Provide the [x, y] coordinate of the cell's center where the given text is located.  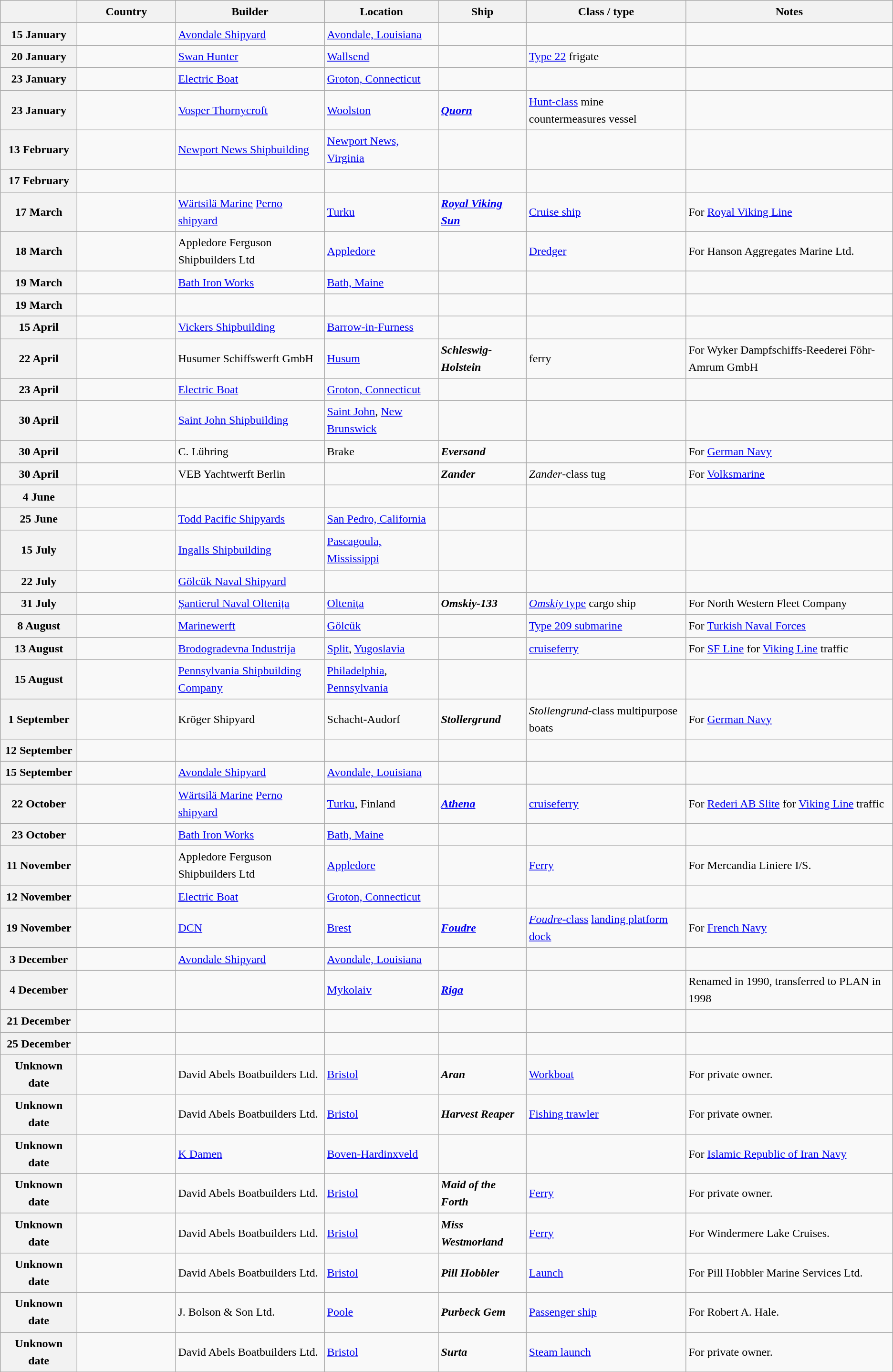
19 November [39, 928]
For Islamic Republic of Iran Navy [789, 1154]
Gölcük [382, 626]
21 December [39, 1021]
11 November [39, 866]
ferry [606, 359]
For Wyker Dampfschiffs-Reederei Föhr-Amrum GmbH [789, 359]
Aran [482, 1075]
20 January [39, 56]
C. Lühring [250, 451]
Eversand [482, 451]
13 February [39, 150]
J. Bolson & Son Ltd. [250, 1312]
For Royal Viking Line [789, 212]
Turku [382, 212]
Brake [382, 451]
San Pedro, California [382, 519]
22 April [39, 359]
Swan Hunter [250, 56]
Pascagoula, Mississippi [382, 550]
Harvest Reaper [482, 1114]
For Pill Hobbler Marine Services Ltd. [789, 1272]
23 October [39, 835]
Launch [606, 1272]
Boven-Hardinxveld [382, 1154]
Royal Viking Sun [482, 212]
Vickers Shipbuilding [250, 327]
Wallsend [382, 56]
Maid of the Forth [482, 1193]
Schacht-Audorf [382, 719]
22 October [39, 804]
4 June [39, 496]
For SF Line for Viking Line traffic [789, 648]
Purbeck Gem [482, 1312]
For Volksmarine [789, 474]
DCN [250, 928]
17 March [39, 212]
Cruise ship [606, 212]
Pennsylvania Shipbuilding Company [250, 680]
Schleswig-Holstein [482, 359]
22 July [39, 581]
Type 209 submarine [606, 626]
Omskiy-133 [482, 603]
Builder [250, 11]
Renamed in 1990, transferred to PLAN in 1998 [789, 990]
Gölcük Naval Shipyard [250, 581]
31 July [39, 603]
18 March [39, 251]
Vosper Thornycroft [250, 110]
15 September [39, 772]
Foudre-class landing platform dock [606, 928]
Stollergrund [482, 719]
Zander-class tug [606, 474]
Poole [382, 1312]
Marinewerft [250, 626]
For Mercandia Liniere I/S. [789, 866]
1 September [39, 719]
Foudre [482, 928]
Dredger [606, 251]
Notes [789, 11]
Class / type [606, 11]
VEB Yachtwerft Berlin [250, 474]
Saint John Shipbuilding [250, 421]
Steam launch [606, 1352]
Type 22 frigate [606, 56]
Newport News, Virginia [382, 150]
Barrow-in-Furness [382, 327]
Kröger Shipyard [250, 719]
Zander [482, 474]
17 February [39, 180]
12 September [39, 750]
For Windermere Lake Cruises. [789, 1233]
Split, Yugoslavia [382, 648]
For Hanson Aggregates Marine Ltd. [789, 251]
Stollengrund-class multipurpose boats [606, 719]
Philadelphia, Pennsylvania [382, 680]
For French Navy [789, 928]
23 April [39, 389]
Quorn [482, 110]
For Robert A. Hale. [789, 1312]
Location [382, 11]
Șantierul Naval Oltenița [250, 603]
12 November [39, 897]
15 April [39, 327]
Woolston [382, 110]
Ingalls Shipbuilding [250, 550]
Workboat [606, 1075]
Surta [482, 1352]
Passenger ship [606, 1312]
25 December [39, 1043]
Brest [382, 928]
4 December [39, 990]
Country [126, 11]
Oltenița [382, 603]
Brodogradevna Industrija [250, 648]
Ship [482, 11]
Hunt-class mine countermeasures vessel [606, 110]
3 December [39, 959]
K Damen [250, 1154]
13 August [39, 648]
Athena [482, 804]
15 August [39, 680]
Newport News Shipbuilding [250, 150]
Riga [482, 990]
15 July [39, 550]
Fishing trawler [606, 1114]
15 January [39, 34]
Mykolaiv [382, 990]
Pill Hobbler [482, 1272]
Husumer Schiffswerft GmbH [250, 359]
Turku, Finland [382, 804]
For Rederi AB Slite for Viking Line traffic [789, 804]
Todd Pacific Shipyards [250, 519]
8 August [39, 626]
Miss Westmorland [482, 1233]
For Turkish Naval Forces [789, 626]
For North Western Fleet Company [789, 603]
Saint John, New Brunswick [382, 421]
Omskiy type cargo ship [606, 603]
Husum [382, 359]
25 June [39, 519]
